Capture the cell that displays the provided text and extract its [X, Y] central coordinate. 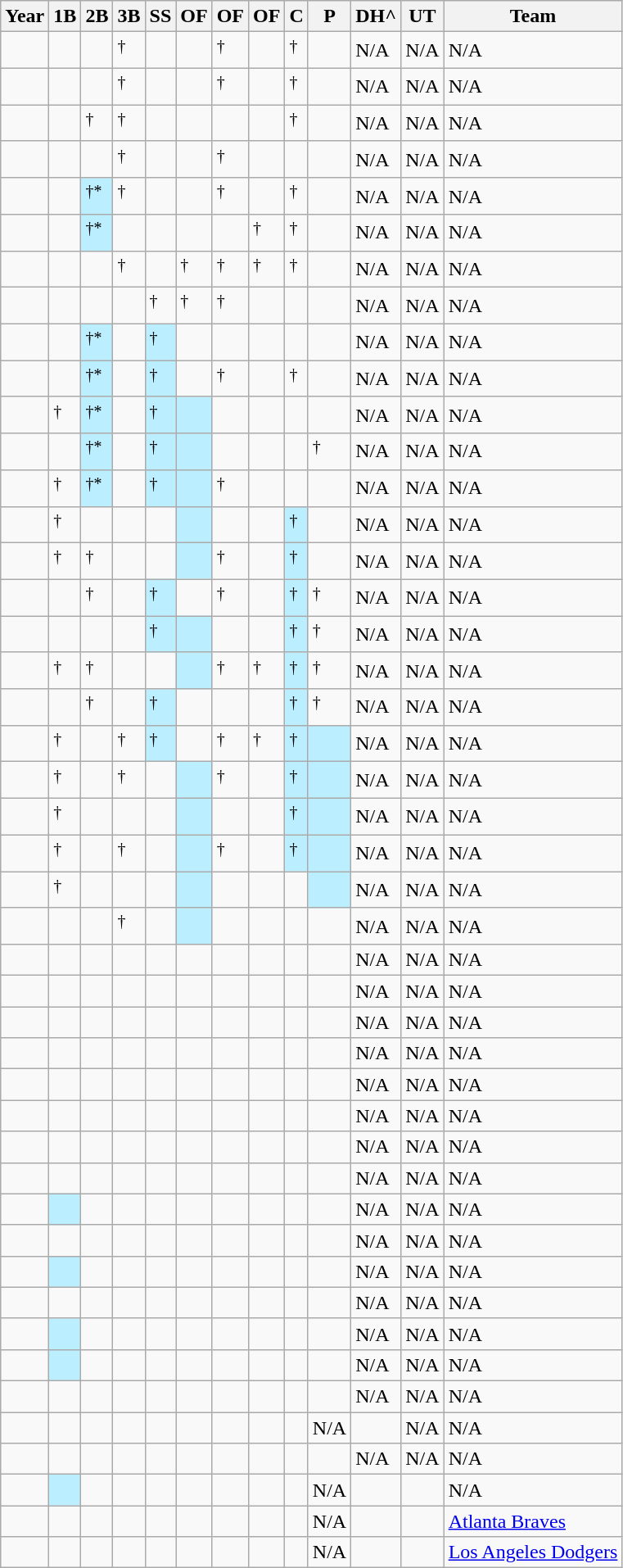
Los Angeles Dodgers [533, 1552]
Team [533, 16]
DH^ [377, 16]
UT [422, 16]
1B [65, 16]
3B [129, 16]
SS [160, 16]
2B [97, 16]
Year [25, 16]
P [329, 16]
C [296, 16]
Atlanta Braves [533, 1521]
